Return [X, Y] of the center of cell containing provided text 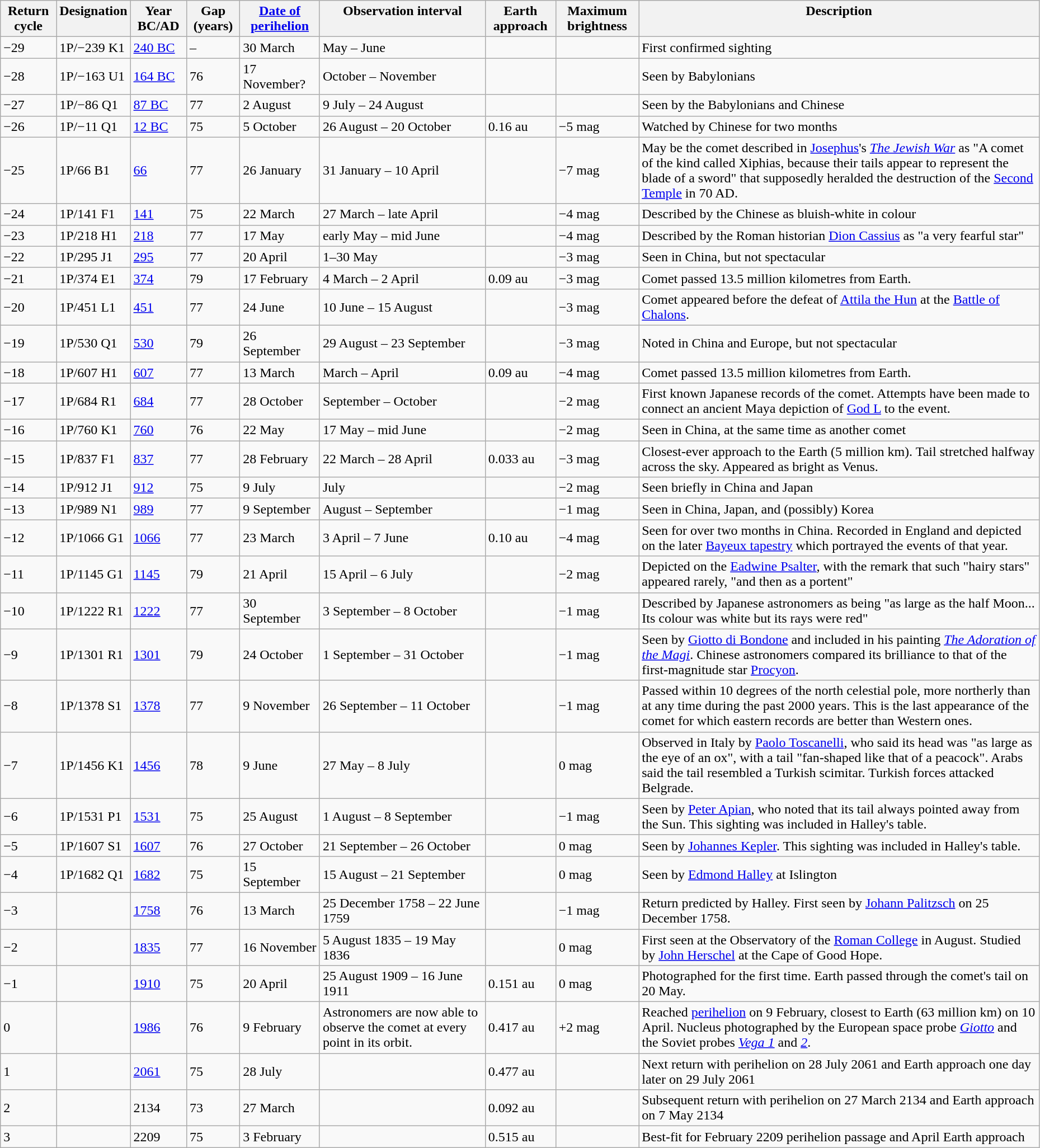
22 March – 28 April [402, 459]
−9 [29, 655]
August – September [402, 509]
73 [213, 1108]
1 [29, 1072]
Photographed for the first time. Earth passed through the comet's tail on 20 May. [839, 984]
Seen in China, Japan, and (possibly) Korea [839, 509]
May – June [402, 48]
3 April – 7 June [402, 538]
164 BC [158, 76]
4 March – 2 April [402, 278]
27 May – 8 July [402, 765]
Seen briefly in China and Japan [839, 488]
−3 [29, 911]
1P/1607 S1 [93, 845]
Seen in China, at the same time as another comet [839, 430]
−13 [29, 509]
0.16 au [520, 126]
5 August 1835 – 19 May 1836 [402, 947]
3 [29, 1137]
9 February [280, 1028]
−18 [29, 372]
16 November [280, 947]
1758 [158, 911]
Gap (years) [213, 19]
Astronomers are now able to observe the comet at every point in its orbit. [402, 1028]
Seen for over two months in China. Recorded in England and depicted on the later Bayeux tapestry which portrayed the events of that year. [839, 538]
Described by Japanese astronomers as being "as large as the half Moon... Its colour was white but its rays were red" [839, 611]
2 August [280, 105]
1P/684 R1 [93, 402]
684 [158, 402]
Date of perihelion [280, 19]
530 [158, 344]
−26 [29, 126]
15 September [280, 874]
1P/1378 S1 [93, 706]
607 [158, 372]
−14 [29, 488]
989 [158, 509]
Described by the Roman historian Dion Cassius as "a very fearful star" [839, 236]
Year BC/AD [158, 19]
15 April – 6 July [402, 574]
1P/1301 R1 [93, 655]
−6 [29, 817]
1P/912 J1 [93, 488]
First confirmed sighting [839, 48]
1378 [158, 706]
1P/1145 G1 [93, 574]
+2 mag [597, 1028]
240 BC [158, 48]
1607 [158, 845]
10 June – 15 August [402, 307]
66 [158, 170]
27 October [280, 845]
1222 [158, 611]
−29 [29, 48]
−15 [29, 459]
−16 [29, 430]
−1 [29, 984]
0 [29, 1028]
17 November? [280, 76]
23 March [280, 538]
25 August [280, 817]
374 [158, 278]
Observation interval [402, 19]
−8 [29, 706]
Seen by Peter Apian, who noted that its tail always pointed away from the Sun. This sighting was included in Halley's table. [839, 817]
1456 [158, 765]
24 October [280, 655]
1P/141 F1 [93, 214]
1986 [158, 1028]
−24 [29, 214]
141 [158, 214]
1682 [158, 874]
−12 [29, 538]
17 May – mid June [402, 430]
−5 mag [597, 126]
1P/530 Q1 [93, 344]
October – November [402, 76]
30 March [280, 48]
Best-fit for February 2209 perihelion passage and April Earth approach [839, 1137]
Return predicted by Halley. First seen by Johann Palitzsch on 25 December 1758. [839, 911]
−2 [29, 947]
912 [158, 488]
28 July [280, 1072]
760 [158, 430]
September – October [402, 402]
Earth approach [520, 19]
2209 [158, 1137]
17 May [280, 236]
July [402, 488]
31 January – 10 April [402, 170]
1 September – 31 October [402, 655]
March – April [402, 372]
Next return with perihelion on 28 July 2061 and Earth approach one day later on 29 July 2061 [839, 1072]
1P/374 E1 [93, 278]
30 September [280, 611]
−20 [29, 307]
1P/1531 P1 [93, 817]
9 November [280, 706]
15 August – 21 September [402, 874]
−5 [29, 845]
25 December 1758 – 22 June 1759 [402, 911]
1835 [158, 947]
5 October [280, 126]
−4 [29, 874]
early May – mid June [402, 236]
1145 [158, 574]
Comet appeared before the defeat of Attila the Hun at the Battle of Chalons. [839, 307]
Closest-ever approach to the Earth (5 million km). Tail stretched halfway across the sky. Appeared as bright as Venus. [839, 459]
Maximum brightness [597, 19]
0.10 au [520, 538]
837 [158, 459]
1066 [158, 538]
1301 [158, 655]
1P/1456 K1 [93, 765]
Return cycle [29, 19]
−19 [29, 344]
9 July – 24 August [402, 105]
1P/1066 G1 [93, 538]
21 September – 26 October [402, 845]
First seen at the Observatory of the Roman College in August. Studied by John Herschel at the Cape of Good Hope. [839, 947]
1P/1222 R1 [93, 611]
24 June [280, 307]
12 BC [158, 126]
−11 [29, 574]
1–30 May [402, 257]
0.417 au [520, 1028]
1 August – 8 September [402, 817]
Description [839, 19]
Seen in China, but not spectacular [839, 257]
28 February [280, 459]
0.033 au [520, 459]
1P/451 L1 [93, 307]
−10 [29, 611]
Seen by Babylonians [839, 76]
1P/−11 Q1 [93, 126]
Noted in China and Europe, but not spectacular [839, 344]
3 February [280, 1137]
−21 [29, 278]
Seen by the Babylonians and Chinese [839, 105]
−28 [29, 76]
1P/−86 Q1 [93, 105]
−23 [29, 236]
1P/−163 U1 [93, 76]
– [213, 48]
9 June [280, 765]
1P/1682 Q1 [93, 874]
1P/66 B1 [93, 170]
1P/989 N1 [93, 509]
9 July [280, 488]
2061 [158, 1072]
Designation [93, 19]
−27 [29, 105]
22 March [280, 214]
26 August – 20 October [402, 126]
1910 [158, 984]
2 [29, 1108]
1P/295 J1 [93, 257]
Watched by Chinese for two months [839, 126]
78 [213, 765]
27 March – late April [402, 214]
2134 [158, 1108]
Depicted on the Eadwine Psalter, with the remark that such "hairy stars" appeared rarely, "and then as a portent" [839, 574]
Described by the Chinese as bluish-white in colour [839, 214]
0.477 au [520, 1072]
218 [158, 236]
21 April [280, 574]
−17 [29, 402]
87 BC [158, 105]
−25 [29, 170]
25 August 1909 – 16 June 1911 [402, 984]
29 August – 23 September [402, 344]
26 January [280, 170]
0.515 au [520, 1137]
451 [158, 307]
−7 mag [597, 170]
22 May [280, 430]
1P/218 H1 [93, 236]
1P/607 H1 [93, 372]
1P/−239 K1 [93, 48]
1P/837 F1 [93, 459]
9 September [280, 509]
1P/760 K1 [93, 430]
0.151 au [520, 984]
First known Japanese records of the comet. Attempts have been made to connect an ancient Maya depiction of God L to the event. [839, 402]
Subsequent return with perihelion on 27 March 2134 and Earth approach on 7 May 2134 [839, 1108]
27 March [280, 1108]
17 February [280, 278]
−7 [29, 765]
28 October [280, 402]
295 [158, 257]
Seen by Edmond Halley at Islington [839, 874]
1531 [158, 817]
0.092 au [520, 1108]
Seen by Johannes Kepler. This sighting was included in Halley's table. [839, 845]
26 September – 11 October [402, 706]
26 September [280, 344]
−22 [29, 257]
3 September – 8 October [402, 611]
